Output the (X, Y) coordinate of the center of the cell containing the given text.  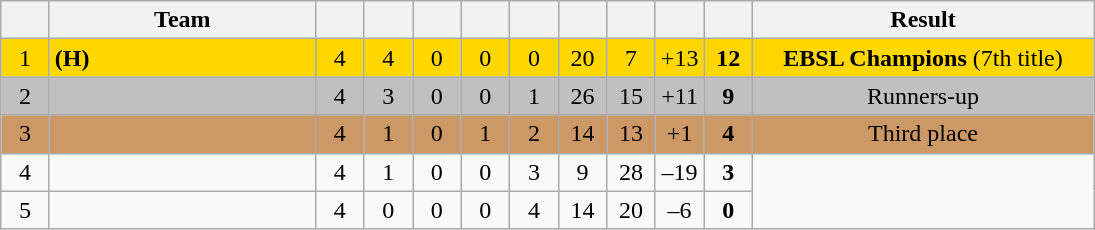
5 (26, 210)
7 (632, 58)
+13 (680, 58)
Result (922, 20)
13 (632, 134)
EBSL Champions (7th title) (922, 58)
–6 (680, 210)
12 (728, 58)
Runners-up (922, 96)
28 (632, 172)
26 (582, 96)
+11 (680, 96)
+1 (680, 134)
–19 (680, 172)
Third place (922, 134)
15 (632, 96)
Team (182, 20)
(H) (182, 58)
